Output the [X, Y] coordinate of the center of the cell containing the given text.  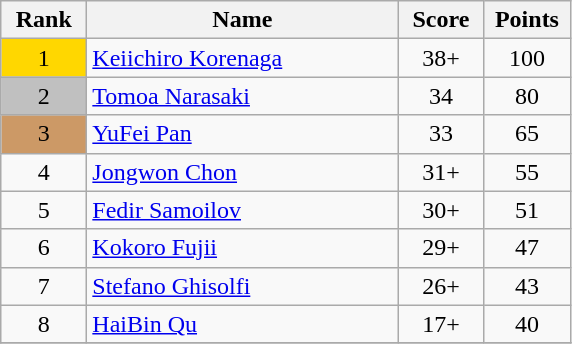
3 [44, 134]
Name [242, 20]
34 [441, 96]
17+ [441, 324]
YuFei Pan [242, 134]
Stefano Ghisolfi [242, 286]
4 [44, 172]
47 [527, 248]
31+ [441, 172]
Fedir Samoilov [242, 210]
Points [527, 20]
Kokoro Fujii [242, 248]
Keiichiro Korenaga [242, 58]
5 [44, 210]
43 [527, 286]
2 [44, 96]
1 [44, 58]
100 [527, 58]
55 [527, 172]
7 [44, 286]
6 [44, 248]
51 [527, 210]
8 [44, 324]
HaiBin Qu [242, 324]
Score [441, 20]
38+ [441, 58]
Jongwon Chon [242, 172]
26+ [441, 286]
33 [441, 134]
29+ [441, 248]
Rank [44, 20]
40 [527, 324]
Tomoa Narasaki [242, 96]
65 [527, 134]
30+ [441, 210]
80 [527, 96]
